Determine the [x, y] coordinate at the center of the cell enclosing the given text.  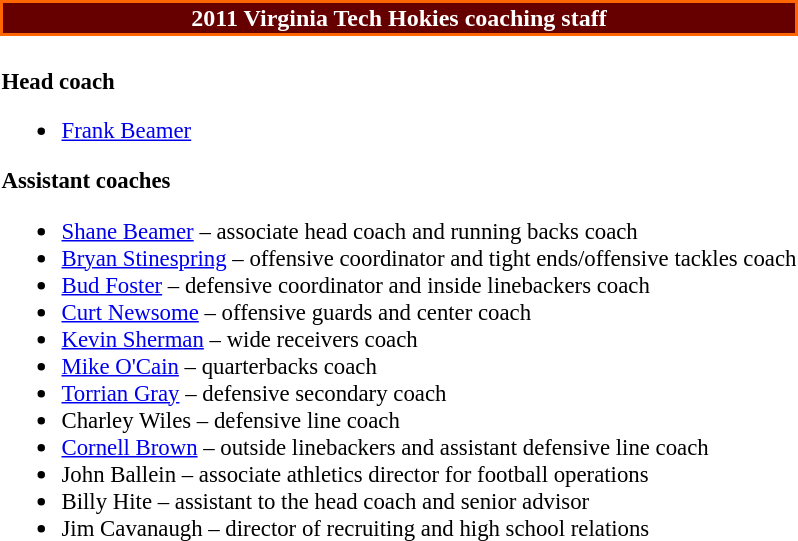
2011 Virginia Tech Hokies coaching staff [399, 18]
